Capture the cell that displays the provided text and extract its (x, y) central coordinate. 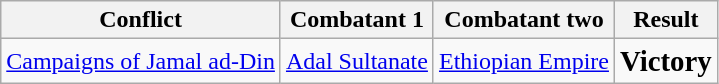
Combatant 1 (356, 20)
Result (666, 20)
Victory (666, 61)
Combatant two (524, 20)
Adal Sultanate (356, 61)
Conflict (141, 20)
Ethiopian Empire (524, 61)
Campaigns of Jamal ad-Din (141, 61)
